Return the (X, Y) coordinate for the center point of the cell that contains the specified text.  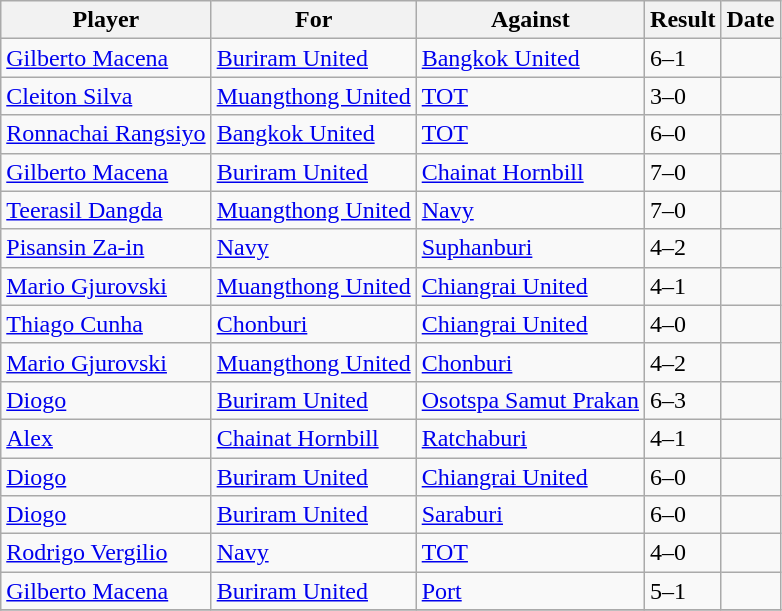
Result (683, 20)
Osotspa Samut Prakan (530, 400)
Rodrigo Vergilio (106, 553)
Thiago Cunha (106, 324)
Cleiton Silva (106, 96)
Ratchaburi (530, 438)
Date (750, 20)
5–1 (683, 591)
Suphanburi (530, 248)
Pisansin Za-in (106, 248)
Alex (106, 438)
Saraburi (530, 515)
Teerasil Dangda (106, 210)
Against (530, 20)
6–1 (683, 58)
Ronnachai Rangsiyo (106, 134)
6–3 (683, 400)
Port (530, 591)
For (314, 20)
Player (106, 20)
3–0 (683, 96)
